Detect which cell encompasses the target text, then output its (x, y) center coordinate. 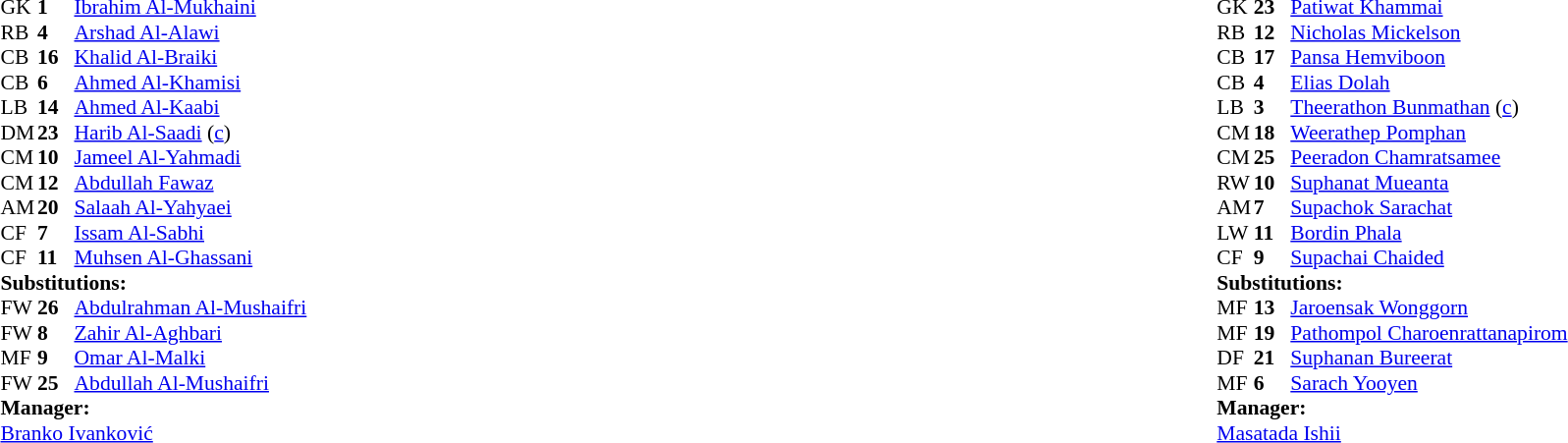
Suphanat Mueanta (1429, 183)
Harib Al-Saadi (c) (190, 133)
20 (56, 207)
Muhsen Al-Ghassani (190, 258)
Jaroensak Wonggorn (1429, 307)
Abdullah Fawaz (190, 183)
Abdulrahman Al-Mushaifri (190, 307)
Theerathon Bunmathan (c) (1429, 107)
DF (1235, 359)
Abdullah Al-Mushaifri (190, 383)
Supachai Chaided (1429, 258)
8 (56, 333)
Arshad Al-Alawi (190, 32)
Elias Dolah (1429, 83)
Weerathep Pomphan (1429, 133)
13 (1272, 307)
DM (19, 133)
16 (56, 58)
Khalid Al-Braiki (190, 58)
Zahir Al-Aghbari (190, 333)
Suphanan Bureerat (1429, 359)
23 (56, 133)
LW (1235, 233)
Ahmed Al-Kaabi (190, 107)
17 (1272, 58)
Jameel Al-Yahmadi (190, 158)
Peeradon Chamratsamee (1429, 158)
Pathompol Charoenrattanapirom (1429, 333)
RW (1235, 183)
Supachok Sarachat (1429, 207)
Salaah Al-Yahyaei (190, 207)
Pansa Hemviboon (1429, 58)
21 (1272, 359)
Ahmed Al-Khamisi (190, 83)
Issam Al-Sabhi (190, 233)
Nicholas Mickelson (1429, 32)
Omar Al-Malki (190, 359)
Sarach Yooyen (1429, 383)
Bordin Phala (1429, 233)
3 (1272, 107)
18 (1272, 133)
26 (56, 307)
14 (56, 107)
19 (1272, 333)
